Return [X, Y] of the center of cell containing provided text 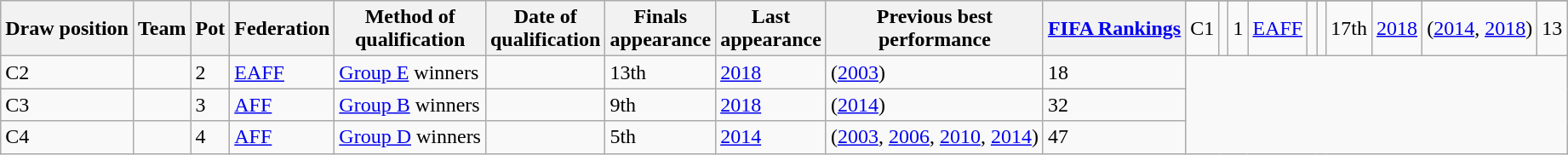
Pot [210, 29]
13 [1553, 29]
Team [162, 29]
Federation [283, 29]
C3 [67, 105]
32 [1113, 105]
2014 [771, 137]
C4 [67, 137]
9th [661, 105]
C2 [67, 72]
47 [1113, 137]
C1 [1202, 29]
5th [661, 137]
17th [1349, 29]
1 [1238, 29]
(2014) [935, 105]
Finalsappearance [661, 29]
Date ofqualification [545, 29]
Lastappearance [771, 29]
Group E winners [410, 72]
18 [1113, 72]
3 [210, 105]
(2003, 2006, 2010, 2014) [935, 137]
Group D winners [410, 137]
4 [210, 137]
(2003) [935, 72]
Group B winners [410, 105]
FIFA Rankings [1113, 29]
2 [210, 72]
(2014, 2018) [1479, 29]
Previous bestperformance [935, 29]
Method ofqualification [410, 29]
Draw position [67, 29]
13th [661, 72]
